Capture the cell that displays the provided text and extract its (X, Y) central coordinate. 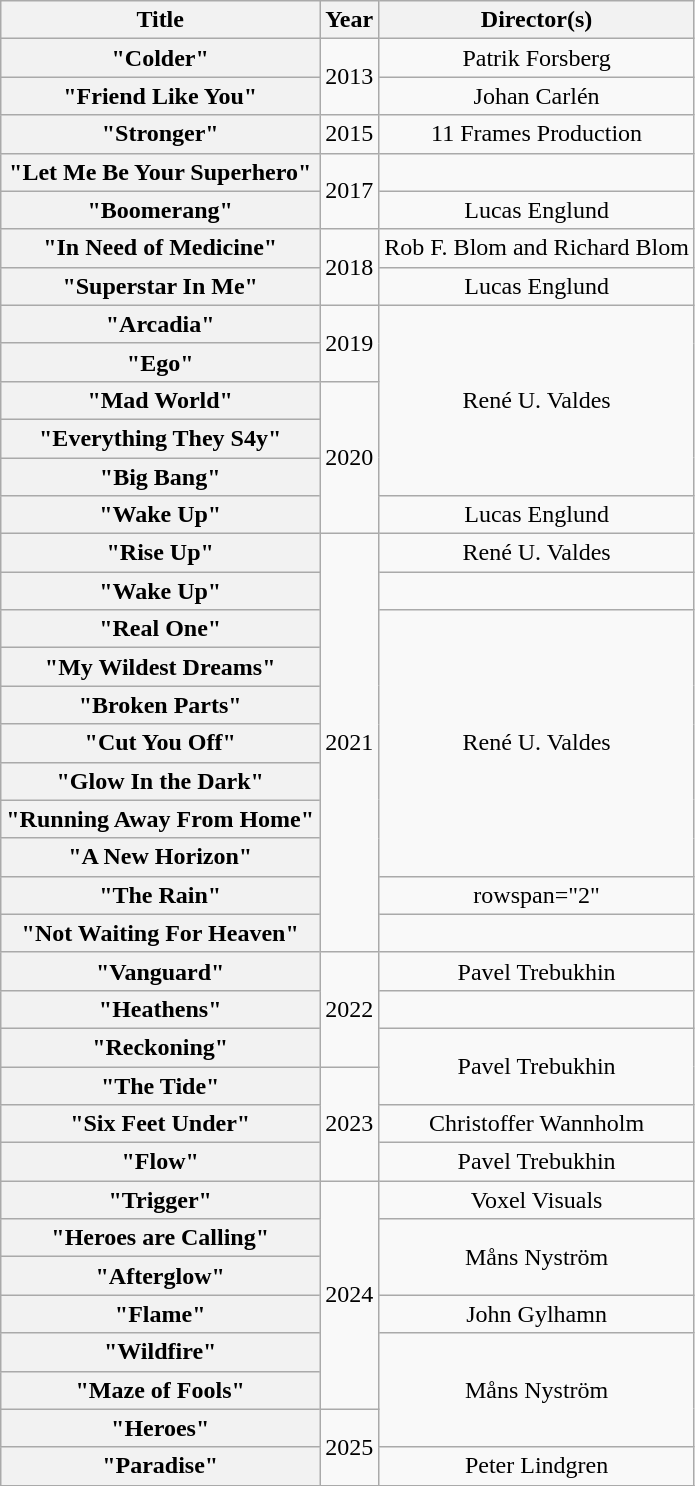
"Flow" (160, 1162)
2021 (350, 744)
"Six Feet Under" (160, 1124)
"Afterglow" (160, 1276)
"Not Waiting For Heaven" (160, 933)
rowspan="2" (537, 895)
Voxel Visuals (537, 1200)
Title (160, 20)
"Rise Up" (160, 553)
"Vanguard" (160, 971)
"Heroes are Calling" (160, 1238)
Johan Carlén (537, 96)
"My Wildest Dreams" (160, 667)
2015 (350, 134)
"Cut You Off" (160, 743)
"Colder" (160, 58)
"Let Me Be Your Superhero" (160, 172)
11 Frames Production (537, 134)
"Wildfire" (160, 1352)
"Mad World" (160, 400)
"Trigger" (160, 1200)
"Paradise" (160, 1466)
"Reckoning" (160, 1047)
"Arcadia" (160, 324)
2020 (350, 457)
"Superstar In Me" (160, 286)
"Boomerang" (160, 210)
"Maze of Fools" (160, 1390)
"Flame" (160, 1314)
"Big Bang" (160, 477)
"Heathens" (160, 1009)
"Stronger" (160, 134)
"Ego" (160, 362)
2022 (350, 1009)
"Real One" (160, 629)
Director(s) (537, 20)
2018 (350, 267)
2013 (350, 77)
2024 (350, 1295)
"Broken Parts" (160, 705)
Patrik Forsberg (537, 58)
Year (350, 20)
2023 (350, 1123)
Rob F. Blom and Richard Blom (537, 248)
John Gylhamn (537, 1314)
2017 (350, 191)
"Friend Like You" (160, 96)
2025 (350, 1447)
"Running Away From Home" (160, 819)
"Everything They S4y" (160, 438)
"Heroes" (160, 1428)
"In Need of Medicine" (160, 248)
2019 (350, 343)
"The Tide" (160, 1085)
"A New Horizon" (160, 857)
Christoffer Wannholm (537, 1124)
Peter Lindgren (537, 1466)
"Glow In the Dark" (160, 781)
"The Rain" (160, 895)
